Output the (X, Y) coordinate of the center of the cell containing the given text.  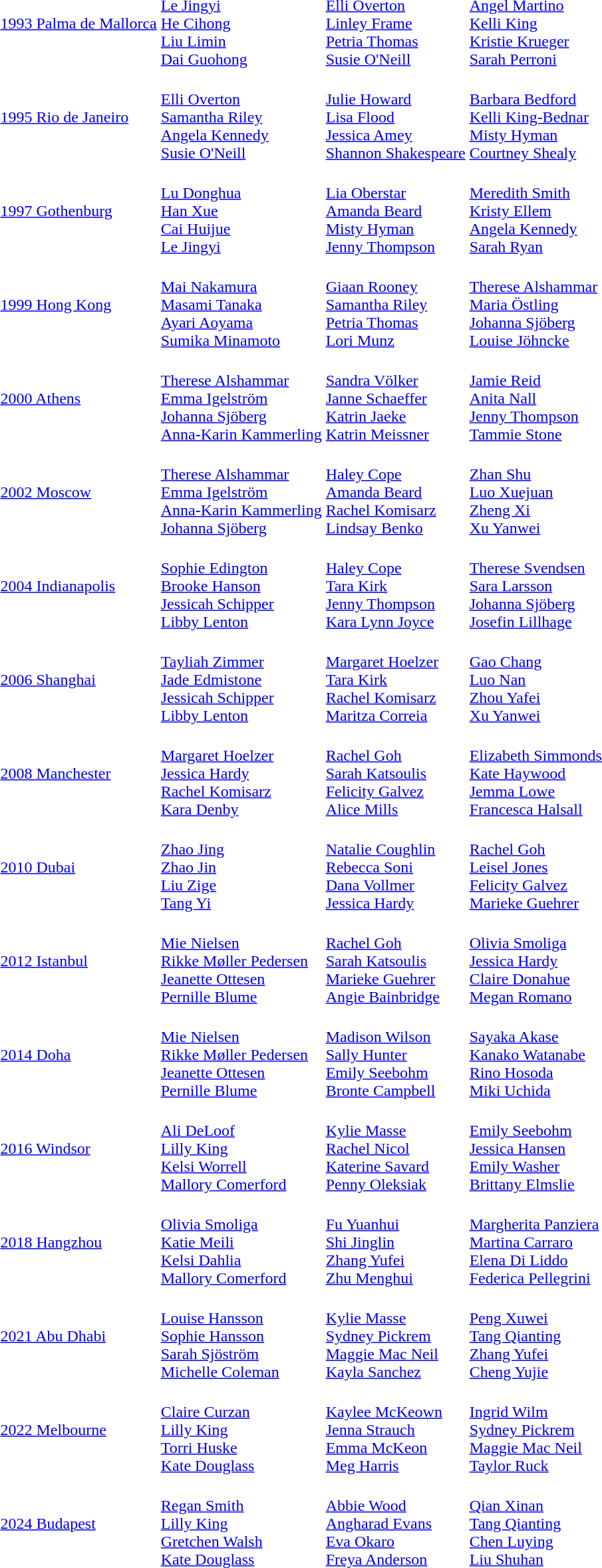
Louise HanssonSophie HanssonSarah SjöströmMichelle Coleman (241, 1336)
Madison WilsonSally HunterEmily SeebohmBronte Campbell (395, 1055)
Fu YuanhuiShi JinglinZhang YufeiZhu Menghui (395, 1242)
Rachel GohSarah KatsoulisMarieke GuehrerAngie Bainbridge (395, 961)
Kaylee McKeownJenna StrauchEmma McKeonMeg Harris (395, 1430)
Margaret HoelzerJessica HardyRachel KomisarzKara Denby (241, 773)
Kylie MasseSydney PickremMaggie Mac NeilKayla Sanchez (395, 1336)
Ali DeLoofLilly KingKelsi WorrellMallory Comerford (241, 1148)
Zhao JingZhao JinLiu ZigeTang Yi (241, 867)
Therese AlshammarEmma IgelströmJohanna SjöbergAnna-Karin Kammerling (241, 398)
Sophie EdingtonBrooke HansonJessicah SchipperLibby Lenton (241, 586)
Haley CopeTara KirkJenny ThompsonKara Lynn Joyce (395, 586)
Mai NakamuraMasami TanakaAyari AoyamaSumika Minamoto (241, 305)
Haley CopeAmanda BeardRachel KomisarzLindsay Benko (395, 492)
Giaan RooneySamantha RileyPetria ThomasLori Munz (395, 305)
Margaret HoelzerTara KirkRachel KomisarzMaritza Correia (395, 680)
Julie HowardLisa FloodJessica AmeyShannon Shakespeare (395, 117)
Tayliah ZimmerJade EdmistoneJessicah SchipperLibby Lenton (241, 680)
Natalie CoughlinRebecca SoniDana VollmerJessica Hardy (395, 867)
Elli OvertonSamantha RileyAngela KennedySusie O'Neill (241, 117)
Rachel GohSarah KatsoulisFelicity GalvezAlice Mills (395, 773)
Sandra VölkerJanne SchaefferKatrin JaekeKatrin Meissner (395, 398)
Kylie MasseRachel NicolKaterine SavardPenny Oleksiak (395, 1148)
Therese AlshammarEmma IgelströmAnna-Karin KammerlingJohanna Sjöberg (241, 492)
Lia OberstarAmanda BeardMisty HymanJenny Thompson (395, 211)
Claire CurzanLilly KingTorri HuskeKate Douglass (241, 1430)
Olivia SmoligaKatie MeiliKelsi DahliaMallory Comerford (241, 1242)
Lu DonghuaHan XueCai HuijueLe Jingyi (241, 211)
